Identify which cell holds the provided text, then report its (x, y) central coordinate. 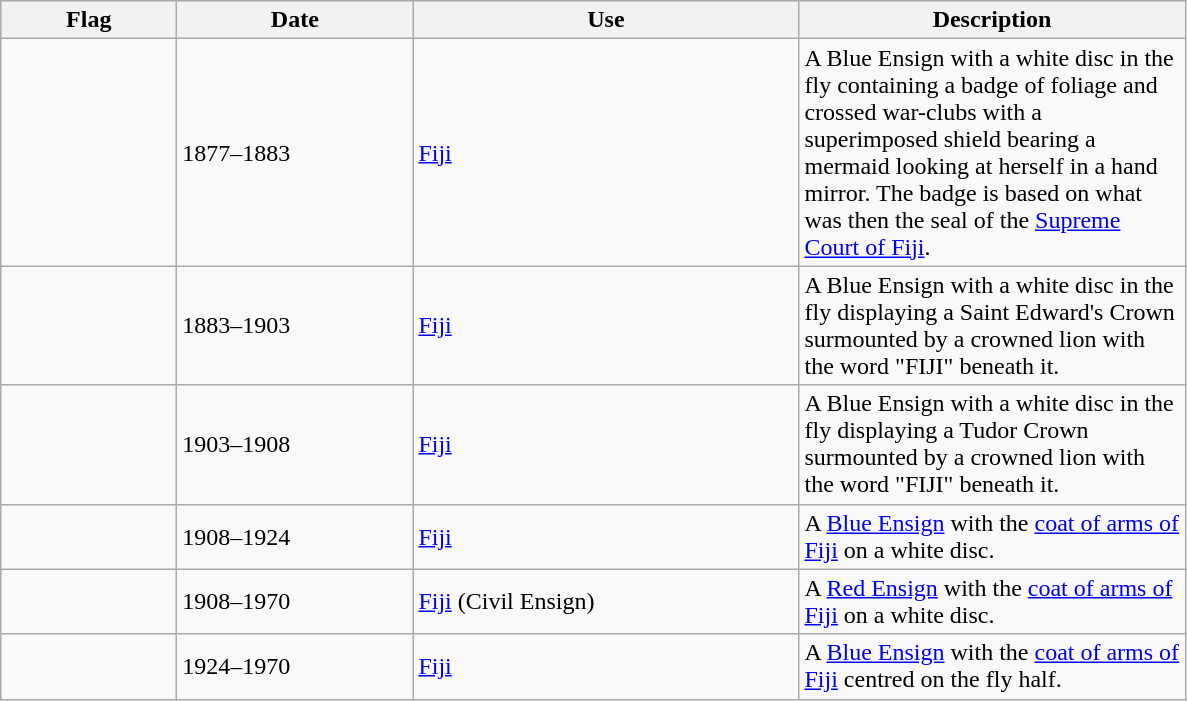
Use (606, 20)
Flag (89, 20)
A Red Ensign with the coat of arms of Fiji on a white disc. (992, 602)
A Blue Ensign with the coat of arms of Fiji centred on the fly half. (992, 666)
Fiji (Civil Ensign) (606, 602)
1883–1903 (295, 326)
1908–1924 (295, 536)
Description (992, 20)
A Blue Ensign with the coat of arms of Fiji on a white disc. (992, 536)
1908–1970 (295, 602)
A Blue Ensign with a white disc in the fly displaying a Tudor Crown surmounted by a crowned lion with the word "FIJI" beneath it. (992, 444)
1903–1908 (295, 444)
1924–1970 (295, 666)
Date (295, 20)
A Blue Ensign with a white disc in the fly displaying a Saint Edward's Crown surmounted by a crowned lion with the word "FIJI" beneath it. (992, 326)
1877–1883 (295, 152)
